Detect which cell encompasses the target text, then output its [X, Y] center coordinate. 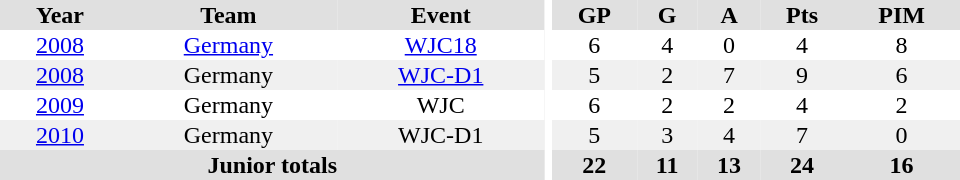
2010 [60, 135]
Year [60, 15]
2009 [60, 105]
22 [594, 165]
Event [441, 15]
24 [802, 165]
WJC18 [441, 45]
11 [667, 165]
16 [902, 165]
GP [594, 15]
G [667, 15]
9 [802, 75]
Pts [802, 15]
PIM [902, 15]
Team [228, 15]
Junior totals [272, 165]
3 [667, 135]
13 [728, 165]
A [728, 15]
WJC [441, 105]
8 [902, 45]
